Return the (x, y) coordinate for the center point of the cell that contains the specified text.  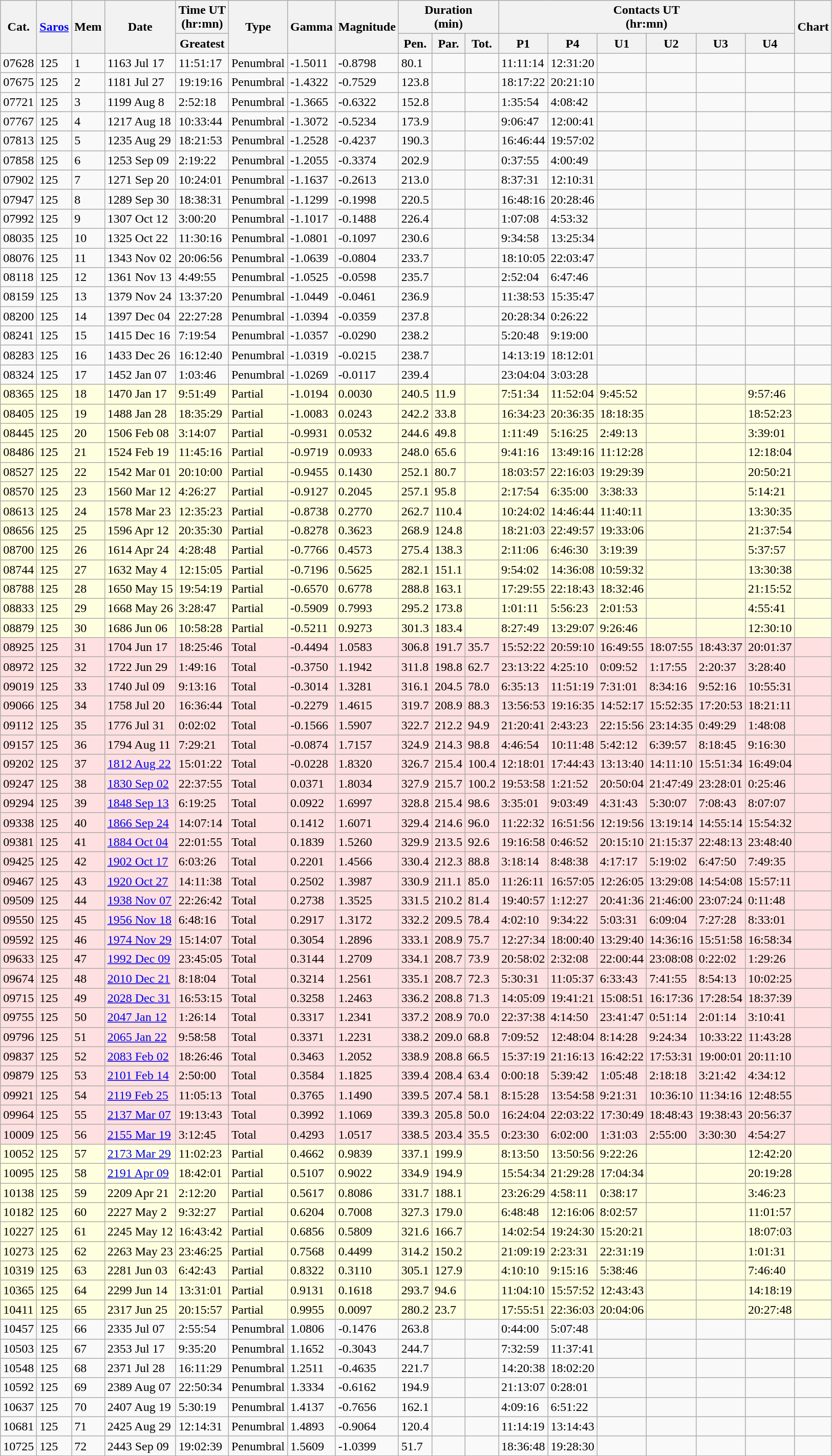
09964 (18, 1115)
07767 (18, 121)
1.1942 (367, 667)
2:18:18 (671, 1076)
198.8 (449, 667)
-1.2528 (312, 141)
09592 (18, 940)
19:53:58 (523, 784)
311.8 (415, 667)
190.3 (415, 141)
-0.0874 (312, 745)
268.9 (415, 530)
1902 Oct 17 (140, 861)
-0.4494 (312, 647)
1524 Feb 19 (140, 452)
0:09:52 (622, 667)
14:36:16 (671, 940)
329.4 (415, 822)
16:17:36 (671, 998)
07992 (18, 219)
0.8086 (367, 1193)
-1.0801 (312, 238)
10:24:01 (202, 180)
81.4 (481, 901)
14 (88, 316)
34 (88, 706)
66 (88, 1329)
1.4566 (367, 861)
12 (88, 277)
17:44:43 (572, 764)
1:48:08 (770, 725)
242.2 (415, 414)
11:04:10 (523, 1290)
14:46:44 (572, 511)
316.1 (415, 686)
18:17:22 (523, 82)
15:52:22 (523, 647)
08365 (18, 394)
1488 Jan 28 (140, 414)
-0.7529 (367, 82)
6:03:26 (202, 861)
-0.6162 (367, 1387)
151.1 (449, 570)
08613 (18, 511)
1.3334 (312, 1387)
257.1 (415, 491)
22:31:19 (622, 1251)
1974 Nov 29 (140, 940)
09674 (18, 979)
21:15:37 (671, 842)
10:36:10 (671, 1095)
1.2052 (367, 1056)
2:17:54 (523, 491)
09921 (18, 1095)
2065 Jan 22 (140, 1037)
72.3 (481, 979)
08972 (18, 667)
21 (88, 452)
9:54:02 (523, 570)
13:29:40 (622, 940)
10725 (18, 1446)
08445 (18, 433)
237.8 (415, 316)
110.4 (449, 511)
18:00:40 (572, 940)
18:35:29 (202, 414)
5:38:46 (622, 1271)
127.9 (449, 1271)
18:21:53 (202, 141)
-0.0598 (367, 277)
8:34:16 (671, 686)
22:27:28 (202, 316)
1:35:54 (523, 102)
85.0 (481, 881)
13:56:53 (523, 706)
0.0097 (367, 1310)
2101 Feb 14 (140, 1076)
70 (88, 1407)
1.1825 (367, 1076)
50 (88, 1017)
09294 (18, 803)
18 (88, 394)
2028 Dec 31 (140, 998)
11:26:11 (523, 881)
18:43:37 (720, 647)
1560 Mar 12 (140, 491)
21:16:13 (572, 1056)
248.0 (415, 452)
1.4893 (312, 1426)
7:41:55 (671, 979)
173.9 (415, 121)
08527 (18, 472)
2137 Mar 07 (140, 1115)
22:18:43 (572, 589)
2083 Feb 02 (140, 1056)
338.9 (415, 1056)
1470 Jan 17 (140, 394)
1397 Dec 04 (140, 316)
23:48:40 (770, 842)
9:34:58 (523, 238)
6:46:30 (572, 550)
3:21:42 (720, 1076)
15:20:21 (622, 1232)
10:24:02 (523, 511)
17:04:34 (622, 1173)
0.2045 (367, 491)
3:28:40 (770, 667)
54 (88, 1095)
31 (88, 647)
8:07:07 (770, 803)
13:54:58 (572, 1095)
-1.0525 (312, 277)
6:19:25 (202, 803)
78.0 (481, 686)
4:02:10 (523, 920)
8 (88, 199)
12:16:06 (572, 1212)
1:31:03 (622, 1134)
59 (88, 1193)
202.9 (415, 160)
0.4573 (367, 550)
329.9 (415, 842)
9:16:30 (770, 745)
14:02:54 (523, 1232)
13:49:16 (572, 452)
-0.3043 (367, 1349)
282.1 (415, 570)
1596 Apr 12 (140, 530)
11:22:32 (523, 822)
19:00:01 (720, 1056)
0.3463 (312, 1056)
4:08:42 (572, 102)
244.6 (415, 433)
22:37:55 (202, 784)
08405 (18, 414)
52 (88, 1056)
-1.3072 (312, 121)
11:45:16 (202, 452)
6 (88, 160)
314.2 (415, 1251)
0.5107 (312, 1173)
08570 (18, 491)
23:07:24 (720, 901)
7:19:54 (202, 336)
7:51:34 (523, 394)
2 (88, 82)
43 (88, 881)
208.4 (449, 1076)
1.5609 (312, 1446)
295.2 (415, 609)
58 (88, 1173)
72 (88, 1446)
2263 May 23 (140, 1251)
10273 (18, 1251)
10:55:31 (770, 686)
09019 (18, 686)
1542 Mar 01 (140, 472)
2:11:06 (523, 550)
71 (88, 1426)
5:19:02 (671, 861)
9:51:49 (202, 394)
2425 Aug 29 (140, 1426)
66.5 (481, 1056)
16 (88, 355)
1.1490 (367, 1095)
Contacts UT(hr:mn) (647, 17)
4:14:50 (572, 1017)
1848 Sep 13 (140, 803)
65.6 (449, 452)
9:32:27 (202, 1212)
48 (88, 979)
1.1069 (367, 1115)
331.7 (415, 1193)
205.8 (449, 1115)
203.4 (449, 1134)
0.3144 (312, 959)
-1.0449 (312, 297)
58.1 (481, 1095)
1650 May 15 (140, 589)
09381 (18, 842)
14:55:14 (720, 822)
7:29:21 (202, 745)
2:32:08 (572, 959)
29 (88, 609)
0.9131 (312, 1290)
09837 (18, 1056)
301.3 (415, 628)
15:52:35 (671, 706)
12:00:41 (572, 121)
183.4 (449, 628)
1.4137 (312, 1407)
10548 (18, 1368)
3:10:41 (770, 1017)
46 (88, 940)
-1.1637 (312, 180)
36 (88, 745)
08744 (18, 570)
23 (88, 491)
11:38:53 (523, 297)
22 (88, 472)
9:15:16 (572, 1271)
330.4 (415, 861)
14:05:09 (523, 998)
6:35:13 (523, 686)
7:31:01 (622, 686)
204.5 (449, 686)
4:25:10 (572, 667)
1758 Jul 20 (140, 706)
22:01:55 (202, 842)
11:51:19 (572, 686)
08700 (18, 550)
09338 (18, 822)
-0.3374 (367, 160)
68 (88, 1368)
288.8 (415, 589)
10:33:44 (202, 121)
09467 (18, 881)
-1.5011 (312, 63)
47 (88, 959)
09715 (18, 998)
1452 Jan 07 (140, 375)
5:14:21 (770, 491)
-0.9064 (367, 1426)
78.4 (481, 920)
0:22:02 (720, 959)
13:13:40 (622, 764)
-1.3665 (312, 102)
98.8 (481, 745)
-1.0357 (312, 336)
0.4662 (312, 1154)
191.7 (449, 647)
92.6 (481, 842)
138.3 (449, 550)
95.8 (449, 491)
2:19:22 (202, 160)
230.6 (415, 238)
2:20:37 (720, 667)
1433 Dec 26 (140, 355)
64 (88, 1290)
1.8034 (367, 784)
15:51:34 (720, 764)
12:26:05 (622, 881)
3:28:47 (202, 609)
335.1 (415, 979)
4:49:55 (202, 277)
5:16:25 (572, 433)
50.0 (481, 1115)
7:08:43 (720, 803)
08324 (18, 375)
Duration(min) (449, 17)
16:11:29 (202, 1368)
10:58:28 (202, 628)
-1.0269 (312, 375)
27 (88, 570)
1.2341 (367, 1017)
-0.6322 (367, 102)
4:26:27 (202, 491)
0:37:55 (523, 160)
1776 Jul 31 (140, 725)
1.0517 (367, 1134)
07721 (18, 102)
1.0806 (312, 1329)
0:02:02 (202, 725)
08076 (18, 257)
333.1 (415, 940)
6:35:00 (572, 491)
0.3992 (312, 1115)
18:18:35 (622, 414)
0.0922 (312, 803)
-0.1566 (312, 725)
-0.0290 (367, 336)
1884 Oct 04 (140, 842)
15:57:52 (572, 1290)
262.7 (415, 511)
09509 (18, 901)
5:30:07 (671, 803)
15:51:58 (720, 940)
0.2738 (312, 901)
8:18:45 (720, 745)
11:30:16 (202, 238)
152.8 (415, 102)
22:49:57 (572, 530)
11.9 (449, 394)
0:44:00 (523, 1329)
100.4 (481, 764)
35.5 (481, 1134)
20:04:06 (622, 1310)
10:02:25 (770, 979)
0:46:52 (572, 842)
13:25:34 (572, 238)
12:18:01 (523, 764)
71.3 (481, 998)
15:54:34 (523, 1173)
10052 (18, 1154)
2:50:00 (202, 1076)
18:21:03 (523, 530)
62.7 (481, 667)
2:55:00 (671, 1134)
1632 May 4 (140, 570)
19:02:39 (202, 1446)
8:13:50 (523, 1154)
94.6 (449, 1290)
-0.0461 (367, 297)
280.2 (415, 1310)
19:24:30 (572, 1232)
0.0243 (367, 414)
Mem (88, 27)
20:10:00 (202, 472)
21:47:49 (671, 784)
1992 Dec 09 (140, 959)
1:07:08 (523, 219)
15:35:47 (572, 297)
32 (88, 667)
0:00:18 (523, 1076)
-1.4322 (312, 82)
236.9 (415, 297)
1:49:16 (202, 667)
23:08:08 (671, 959)
Time UT(hr:mn) (202, 17)
1271 Sep 20 (140, 180)
324.9 (415, 745)
16:34:23 (523, 414)
12:35:23 (202, 511)
08200 (18, 316)
211.1 (449, 881)
3:46:23 (770, 1193)
16:12:40 (202, 355)
321.6 (415, 1232)
2371 Jul 28 (140, 1368)
1920 Oct 27 (140, 881)
188.1 (449, 1193)
120.4 (415, 1426)
09112 (18, 725)
16:46:44 (523, 141)
20:19:28 (770, 1173)
-1.0399 (367, 1446)
12:43:43 (622, 1290)
15:14:07 (202, 940)
1199 Aug 8 (140, 102)
10 (88, 238)
17:55:51 (523, 1310)
9:06:47 (523, 121)
0.7568 (312, 1251)
12:19:56 (622, 822)
1:01:11 (523, 609)
18:26:46 (202, 1056)
4:54:27 (770, 1134)
12:42:20 (770, 1154)
5:56:23 (572, 609)
11:34:16 (720, 1095)
80.1 (415, 63)
18:25:46 (202, 647)
9:21:31 (622, 1095)
1163 Jul 17 (140, 63)
09879 (18, 1076)
210.2 (449, 901)
6:39:57 (671, 745)
1343 Nov 02 (140, 257)
Gamma (312, 27)
22:36:03 (572, 1310)
2317 Jun 25 (140, 1310)
238.7 (415, 355)
Magnitude (367, 27)
18:48:43 (671, 1115)
08241 (18, 336)
88.3 (481, 706)
1325 Oct 22 (140, 238)
18:37:39 (770, 998)
0.3258 (312, 998)
0.4499 (367, 1251)
6:48:48 (523, 1212)
-0.7196 (312, 570)
0:25:46 (770, 784)
4:31:43 (622, 803)
0.2502 (312, 881)
-0.4237 (367, 141)
4 (88, 121)
P4 (572, 44)
15:37:19 (523, 1056)
12:18:04 (770, 452)
332.2 (415, 920)
213.5 (449, 842)
2227 May 2 (140, 1212)
20:27:48 (770, 1310)
11:51:17 (202, 63)
0.9955 (312, 1310)
35.7 (481, 647)
69 (88, 1387)
18:36:48 (523, 1446)
-0.2613 (367, 180)
23:14:35 (671, 725)
20:50:21 (770, 472)
124.8 (449, 530)
1956 Nov 18 (140, 920)
49.8 (449, 433)
96.0 (481, 822)
12:31:20 (572, 63)
16:57:05 (572, 881)
1235 Aug 29 (140, 141)
13:14:43 (572, 1426)
12:10:31 (572, 180)
7:46:40 (770, 1271)
1.7157 (367, 745)
20:58:02 (523, 959)
4:28:48 (202, 550)
327.3 (415, 1212)
3:00:20 (202, 219)
0:28:01 (572, 1387)
14:11:10 (671, 764)
1:26:14 (202, 1017)
1938 Nov 07 (140, 901)
8:33:01 (770, 920)
9:19:00 (572, 336)
68.8 (481, 1037)
4:58:11 (572, 1193)
20:28:46 (572, 199)
1.1652 (312, 1349)
337.2 (415, 1017)
-0.2279 (312, 706)
20:21:10 (572, 82)
15:08:51 (622, 998)
1:29:26 (770, 959)
08159 (18, 297)
0:23:30 (523, 1134)
17:53:31 (671, 1056)
10138 (18, 1193)
0.0371 (312, 784)
19:41:21 (572, 998)
09066 (18, 706)
Chart (813, 27)
1686 Jun 06 (140, 628)
6:47:46 (572, 277)
3:38:33 (622, 491)
13:30:35 (770, 511)
11 (88, 257)
4:53:32 (572, 219)
212.2 (449, 725)
209.5 (449, 920)
220.5 (415, 199)
-1.0083 (312, 414)
45 (88, 920)
09202 (18, 764)
0.1618 (367, 1290)
53 (88, 1076)
P1 (523, 44)
08283 (18, 355)
1.3281 (367, 686)
61 (88, 1232)
10:11:48 (572, 745)
08118 (18, 277)
14:07:14 (202, 822)
11:43:28 (770, 1037)
19:54:19 (202, 589)
7:09:52 (523, 1037)
19:16:35 (572, 706)
10637 (18, 1407)
100.2 (481, 784)
07675 (18, 82)
327.9 (415, 784)
235.7 (415, 277)
5:30:19 (202, 1407)
-0.9931 (312, 433)
5:20:48 (523, 336)
1506 Feb 08 (140, 433)
-0.1488 (367, 219)
0.1412 (312, 822)
1.6071 (367, 822)
23:45:05 (202, 959)
2191 Apr 09 (140, 1173)
0.3214 (312, 979)
1794 Aug 11 (140, 745)
1.2709 (367, 959)
0.3765 (312, 1095)
22:15:56 (622, 725)
1:11:49 (523, 433)
2:52:18 (202, 102)
1.5260 (367, 842)
3:03:28 (572, 375)
0.5617 (312, 1193)
10681 (18, 1426)
57 (88, 1154)
19 (88, 414)
-0.0228 (312, 764)
18:42:01 (202, 1173)
16:24:04 (523, 1115)
12:30:10 (770, 628)
08879 (18, 628)
9:57:46 (770, 394)
21:37:54 (770, 530)
263.8 (415, 1329)
18:07:03 (770, 1232)
12:14:31 (202, 1426)
75.7 (481, 940)
80.7 (449, 472)
1.3172 (367, 920)
19:28:30 (572, 1446)
09796 (18, 1037)
150.2 (449, 1251)
1:17:55 (671, 667)
07628 (18, 63)
20:56:37 (770, 1115)
8:27:49 (523, 628)
0:11:48 (770, 901)
22:37:38 (523, 1017)
331.5 (415, 901)
2119 Feb 25 (140, 1095)
07947 (18, 199)
U3 (720, 44)
65 (88, 1310)
3 (88, 102)
1.2463 (367, 998)
-1.0394 (312, 316)
334.1 (415, 959)
21:20:41 (523, 725)
0.3110 (367, 1271)
1.2561 (367, 979)
20:01:37 (770, 647)
2407 Aug 19 (140, 1407)
1740 Jul 09 (140, 686)
330.9 (415, 881)
12:48:55 (770, 1095)
11:05:37 (572, 979)
1.0583 (367, 647)
19:57:02 (572, 141)
-0.3750 (312, 667)
9:41:16 (523, 452)
30 (88, 628)
5:03:31 (622, 920)
1:05:48 (622, 1076)
18:07:55 (671, 647)
11:40:11 (622, 511)
293.7 (415, 1290)
20 (88, 433)
306.8 (415, 647)
0:51:14 (671, 1017)
18:12:01 (572, 355)
23.7 (449, 1310)
12:48:04 (572, 1037)
-0.1097 (367, 238)
1.2896 (367, 940)
8:48:38 (572, 861)
18:32:46 (622, 589)
33.8 (449, 414)
-0.8798 (367, 63)
51 (88, 1037)
-0.9127 (312, 491)
212.3 (449, 861)
11:11:14 (523, 63)
19:13:43 (202, 1115)
1289 Sep 30 (140, 199)
328.8 (415, 803)
1614 Apr 24 (140, 550)
215.7 (449, 784)
21:09:19 (523, 1251)
123.8 (415, 82)
3:30:30 (720, 1134)
Par. (449, 44)
8:18:04 (202, 979)
94.9 (481, 725)
3:39:01 (770, 433)
20:06:56 (202, 257)
2173 Mar 29 (140, 1154)
3:14:07 (202, 433)
2443 Sep 09 (140, 1446)
09157 (18, 745)
199.9 (449, 1154)
163.1 (449, 589)
73.9 (481, 959)
13:29:07 (572, 628)
28 (88, 589)
20:41:36 (622, 901)
21:15:52 (770, 589)
-0.9455 (312, 472)
8:14:28 (622, 1037)
0:38:17 (622, 1193)
U4 (770, 44)
67 (88, 1349)
09247 (18, 784)
1:12:27 (572, 901)
20:15:10 (622, 842)
-1.2055 (312, 160)
10095 (18, 1173)
23:26:29 (523, 1193)
5:30:31 (523, 979)
-0.3014 (312, 686)
0.5625 (367, 570)
7:27:28 (720, 920)
09755 (18, 1017)
1415 Dec 16 (140, 336)
11:14:19 (523, 1426)
12:15:05 (202, 570)
13:30:38 (770, 570)
-0.0117 (367, 375)
8:02:57 (622, 1212)
2:55:54 (202, 1329)
-1.0319 (312, 355)
17 (88, 375)
22:00:44 (622, 959)
33 (88, 686)
16:58:34 (770, 940)
1:01:31 (770, 1251)
4:17:17 (622, 861)
2:01:14 (720, 1017)
3:35:01 (523, 803)
10319 (18, 1271)
19:16:58 (523, 842)
13:37:20 (202, 297)
17:20:53 (720, 706)
1.4615 (367, 706)
20:28:34 (523, 316)
1307 Oct 12 (140, 219)
275.4 (415, 550)
13:31:01 (202, 1290)
173.8 (449, 609)
20:50:04 (622, 784)
2:12:20 (202, 1193)
18:52:23 (770, 414)
10503 (18, 1349)
238.2 (415, 336)
08925 (18, 647)
0.3371 (312, 1037)
11:01:57 (770, 1212)
207.4 (449, 1095)
-0.8738 (312, 511)
6:48:16 (202, 920)
13:50:56 (572, 1154)
22:26:42 (202, 901)
19:40:57 (523, 901)
10182 (18, 1212)
1.2231 (367, 1037)
23:46:25 (202, 1251)
240.5 (415, 394)
1217 Aug 18 (140, 121)
20:15:57 (202, 1310)
5:42:12 (622, 745)
3:12:45 (202, 1134)
Greatest (202, 44)
1704 Jun 17 (140, 647)
5:39:42 (572, 1076)
3:18:14 (523, 861)
4:00:49 (572, 160)
-0.9719 (312, 452)
14:36:08 (572, 570)
16:42:22 (622, 1056)
1722 Jun 29 (140, 667)
11:52:04 (572, 394)
60 (88, 1212)
63 (88, 1271)
-0.0359 (367, 316)
162.1 (415, 1407)
08486 (18, 452)
15:54:32 (770, 822)
19:29:39 (622, 472)
-0.4635 (367, 1368)
0.6778 (367, 589)
10227 (18, 1232)
U2 (671, 44)
0.6856 (312, 1232)
38 (88, 784)
2:23:31 (572, 1251)
3:19:39 (622, 550)
16:49:55 (622, 647)
9:35:20 (202, 1349)
09633 (18, 959)
35 (88, 725)
44 (88, 901)
39 (88, 803)
-0.0804 (367, 257)
0.1430 (367, 472)
Saros (54, 27)
16:51:56 (572, 822)
70.0 (481, 1017)
5 (88, 141)
339.3 (415, 1115)
1.3525 (367, 901)
2010 Dec 21 (140, 979)
9:03:49 (572, 803)
2:52:04 (523, 277)
Pen. (415, 44)
16:48:16 (523, 199)
10411 (18, 1310)
0.3317 (312, 1017)
09550 (18, 920)
14:18:19 (770, 1290)
1253 Sep 09 (140, 160)
17:30:49 (622, 1115)
10457 (18, 1329)
16:53:15 (202, 998)
2:49:13 (622, 433)
0.6204 (312, 1212)
6:47:50 (720, 861)
-1.1017 (312, 219)
179.0 (449, 1212)
14:54:08 (720, 881)
2209 Apr 21 (140, 1193)
0.7993 (367, 609)
21:46:00 (671, 901)
0.0933 (367, 452)
338.2 (415, 1037)
9:58:58 (202, 1037)
233.7 (415, 257)
16:36:44 (202, 706)
23:41:47 (622, 1017)
2299 Jun 14 (140, 1290)
6:33:43 (622, 979)
37 (88, 764)
22:48:13 (720, 842)
1361 Nov 13 (140, 277)
22:16:03 (572, 472)
4:46:54 (523, 745)
11:37:41 (572, 1349)
1812 Aug 22 (140, 764)
1830 Sep 02 (140, 784)
-0.5909 (312, 609)
21:29:28 (572, 1173)
0:26:22 (572, 316)
-0.5211 (312, 628)
334.9 (415, 1173)
11:12:28 (622, 452)
6:51:22 (572, 1407)
0.2917 (312, 920)
338.5 (415, 1134)
20:11:10 (770, 1056)
2245 May 12 (140, 1232)
226.4 (415, 219)
7:49:35 (770, 861)
Date (140, 27)
1181 Jul 27 (140, 82)
12:27:34 (523, 940)
22:03:47 (572, 257)
305.1 (415, 1271)
63.4 (481, 1076)
213.0 (415, 180)
0.2770 (367, 511)
08035 (18, 238)
-0.7656 (367, 1407)
0.0030 (367, 394)
11:02:23 (202, 1154)
0.3584 (312, 1076)
10592 (18, 1387)
20:36:35 (572, 414)
1:03:46 (202, 375)
7:32:59 (523, 1349)
319.7 (415, 706)
5:37:57 (770, 550)
0.8322 (312, 1271)
09425 (18, 861)
21:13:07 (523, 1387)
336.2 (415, 998)
Tot. (481, 44)
-0.0215 (367, 355)
56 (88, 1134)
20:59:10 (572, 647)
16:49:04 (770, 764)
Type (258, 27)
9:45:52 (622, 394)
326.7 (415, 764)
4:34:12 (770, 1076)
98.6 (481, 803)
18:10:05 (523, 257)
214.3 (449, 745)
339.5 (415, 1095)
1379 Nov 24 (140, 297)
07902 (18, 180)
8:37:31 (523, 180)
0.9839 (367, 1154)
13:29:08 (671, 881)
4:55:41 (770, 609)
1:21:52 (572, 784)
10:33:22 (720, 1037)
5:07:48 (572, 1329)
42 (88, 861)
11:05:13 (202, 1095)
18:21:11 (770, 706)
-0.1998 (367, 199)
-1.0194 (312, 394)
24 (88, 511)
19:38:43 (720, 1115)
25 (88, 530)
0:49:29 (720, 725)
-0.1476 (367, 1329)
9:34:22 (572, 920)
0.1839 (312, 842)
19:19:16 (202, 82)
2047 Jan 12 (140, 1017)
1.8320 (367, 764)
4:09:16 (523, 1407)
339.4 (415, 1076)
9:52:16 (720, 686)
214.6 (449, 822)
23:28:01 (720, 784)
1.6997 (367, 803)
2155 Mar 19 (140, 1134)
1.2511 (312, 1368)
0.2201 (312, 861)
1668 May 26 (140, 609)
1.5907 (367, 725)
1578 Mar 23 (140, 511)
0.9022 (367, 1173)
0.3623 (367, 530)
244.7 (415, 1349)
U1 (622, 44)
51.7 (415, 1446)
322.7 (415, 725)
22:03:22 (572, 1115)
08656 (18, 530)
15:01:22 (202, 764)
2353 Jul 17 (140, 1349)
6:42:43 (202, 1271)
40 (88, 822)
13 (88, 297)
7 (88, 180)
9:24:34 (671, 1037)
9 (88, 219)
-0.5234 (367, 121)
-0.6570 (312, 589)
17:28:54 (720, 998)
8:15:28 (523, 1095)
13:19:14 (671, 822)
-0.8278 (312, 530)
8:54:13 (720, 979)
10:59:32 (622, 570)
18:02:20 (572, 1368)
20:35:30 (202, 530)
10365 (18, 1290)
-0.7766 (312, 550)
08833 (18, 609)
16:43:42 (202, 1232)
Cat. (18, 27)
18:03:57 (523, 472)
17:29:55 (523, 589)
0.7008 (367, 1212)
9:26:46 (622, 628)
22:50:34 (202, 1387)
337.1 (415, 1154)
55 (88, 1115)
0.4293 (312, 1134)
0.0532 (367, 433)
2:43:23 (572, 725)
23:04:04 (523, 375)
166.7 (449, 1232)
6:02:00 (572, 1134)
2389 Aug 07 (140, 1387)
0.3054 (312, 940)
-1.1299 (312, 199)
14:11:38 (202, 881)
19:33:06 (622, 530)
88.8 (481, 861)
49 (88, 998)
209.0 (449, 1037)
1866 Sep 24 (140, 822)
14:20:38 (523, 1368)
08788 (18, 589)
4:10:10 (523, 1271)
18:38:31 (202, 199)
07813 (18, 141)
2335 Jul 07 (140, 1329)
2:01:53 (622, 609)
14:13:19 (523, 355)
6:09:04 (671, 920)
62 (88, 1251)
1.3987 (367, 881)
2281 Jun 03 (140, 1271)
-1.0639 (312, 257)
26 (88, 550)
252.1 (415, 472)
23:13:22 (523, 667)
15:57:11 (770, 881)
1 (88, 63)
07858 (18, 160)
14:52:17 (622, 706)
9:13:16 (202, 686)
0.9273 (367, 628)
10009 (18, 1134)
239.4 (415, 375)
41 (88, 842)
0.5809 (367, 1232)
15 (88, 336)
221.7 (415, 1368)
9:22:26 (622, 1154)
